Capture the cell that displays the provided text and extract its [X, Y] central coordinate. 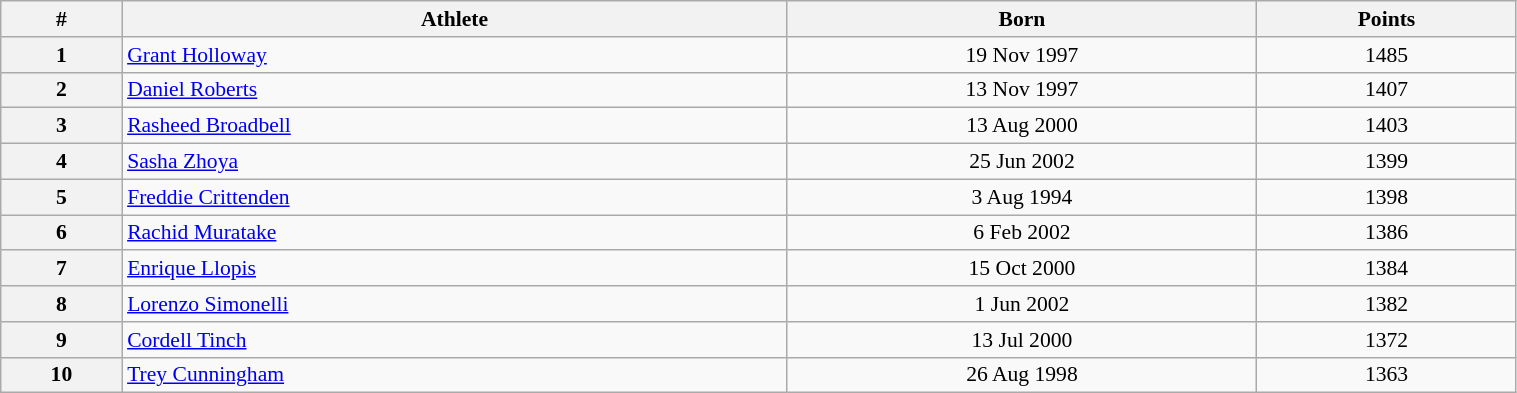
2 [62, 90]
Daniel Roberts [454, 90]
6 [62, 233]
26 Aug 1998 [1022, 375]
5 [62, 197]
10 [62, 375]
1407 [1386, 90]
7 [62, 269]
19 Nov 1997 [1022, 55]
13 Nov 1997 [1022, 90]
1384 [1386, 269]
Cordell Tinch [454, 340]
1399 [1386, 162]
# [62, 19]
1 Jun 2002 [1022, 304]
13 Jul 2000 [1022, 340]
Rasheed Broadbell [454, 126]
1382 [1386, 304]
Born [1022, 19]
1485 [1386, 55]
3 [62, 126]
4 [62, 162]
Enrique Llopis [454, 269]
6 Feb 2002 [1022, 233]
1363 [1386, 375]
1403 [1386, 126]
Points [1386, 19]
Rachid Muratake [454, 233]
25 Jun 2002 [1022, 162]
Freddie Crittenden [454, 197]
Sasha Zhoya [454, 162]
Grant Holloway [454, 55]
1398 [1386, 197]
8 [62, 304]
1386 [1386, 233]
15 Oct 2000 [1022, 269]
Athlete [454, 19]
3 Aug 1994 [1022, 197]
Lorenzo Simonelli [454, 304]
1372 [1386, 340]
1 [62, 55]
Trey Cunningham [454, 375]
13 Aug 2000 [1022, 126]
9 [62, 340]
